Return (x, y) of the center of cell containing provided text 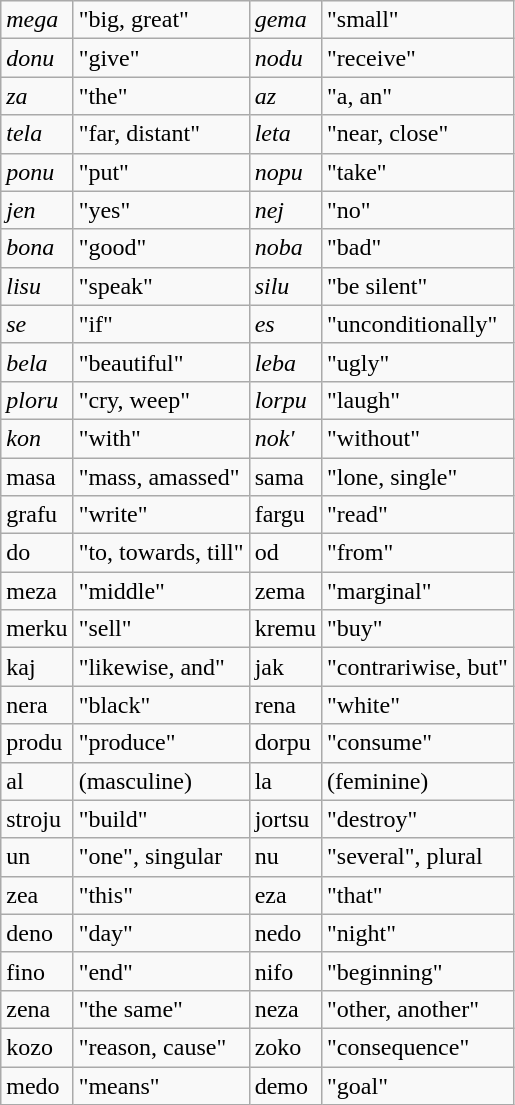
lisu (37, 286)
"contrariwise, but" (417, 667)
"a, an" (417, 96)
"to, towards, till" (161, 553)
zena (37, 1009)
"consume" (417, 743)
nu (285, 857)
al (37, 781)
nifo (285, 971)
"good" (161, 248)
"buy" (417, 629)
meza (37, 591)
"from" (417, 553)
"speak" (161, 286)
"that" (417, 895)
eza (285, 895)
"the" (161, 96)
jortsu (285, 819)
merku (37, 629)
ploru (37, 400)
od (285, 553)
"this" (161, 895)
"end" (161, 971)
kon (37, 438)
kozo (37, 1047)
"unconditionally" (417, 324)
"marginal" (417, 591)
leta (285, 134)
nopu (285, 172)
"likewise, and" (161, 667)
kremu (285, 629)
"night" (417, 933)
"put" (161, 172)
"several", plural (417, 857)
"lone, single" (417, 477)
kaj (37, 667)
produ (37, 743)
zoko (285, 1047)
(masculine) (161, 781)
"means" (161, 1085)
"receive" (417, 58)
"small" (417, 20)
zea (37, 895)
az (285, 96)
"write" (161, 515)
grafu (37, 515)
stroju (37, 819)
"the same" (161, 1009)
deno (37, 933)
medo (37, 1085)
"with" (161, 438)
donu (37, 58)
"ugly" (417, 362)
"other, another" (417, 1009)
fino (37, 971)
nedo (285, 933)
ponu (37, 172)
neza (285, 1009)
"big, great" (161, 20)
la (285, 781)
nej (285, 210)
"sell" (161, 629)
"goal" (417, 1085)
leba (285, 362)
"yes" (161, 210)
se (37, 324)
masa (37, 477)
sama (285, 477)
"cry, weep" (161, 400)
"read" (417, 515)
silu (285, 286)
"mass, amassed" (161, 477)
"give" (161, 58)
(feminine) (417, 781)
"if" (161, 324)
"day" (161, 933)
fargu (285, 515)
"black" (161, 705)
un (37, 857)
"reason, cause" (161, 1047)
"take" (417, 172)
"one", singular (161, 857)
rena (285, 705)
"beautiful" (161, 362)
"bad" (417, 248)
lorpu (285, 400)
zema (285, 591)
do (37, 553)
nok' (285, 438)
"consequence" (417, 1047)
mega (37, 20)
nodu (285, 58)
za (37, 96)
es (285, 324)
"near, close" (417, 134)
demo (285, 1085)
"beginning" (417, 971)
"no" (417, 210)
tela (37, 134)
"without" (417, 438)
nera (37, 705)
"white" (417, 705)
jen (37, 210)
"build" (161, 819)
"laugh" (417, 400)
"far, distant" (161, 134)
"middle" (161, 591)
dorpu (285, 743)
bona (37, 248)
"destroy" (417, 819)
noba (285, 248)
"produce" (161, 743)
"be silent" (417, 286)
jak (285, 667)
gema (285, 20)
bela (37, 362)
